Extract the [X, Y] coordinate from the center of the cell holding the provided text.  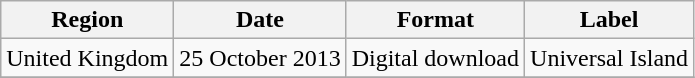
Digital download [435, 58]
Universal Island [610, 58]
Label [610, 20]
25 October 2013 [260, 58]
United Kingdom [88, 58]
Format [435, 20]
Date [260, 20]
Region [88, 20]
